Return the [x, y] coordinate for the center point of the cell that contains the specified text.  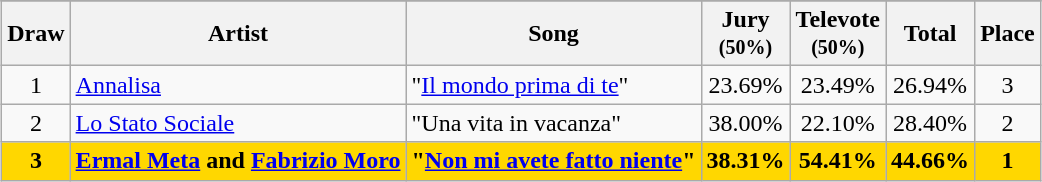
Draw [36, 34]
26.94% [930, 85]
22.10% [838, 123]
23.69% [746, 85]
Total [930, 34]
23.49% [838, 85]
Annalisa [238, 85]
38.00% [746, 123]
Jury(50%) [746, 34]
Ermal Meta and Fabrizio Moro [238, 161]
Televote(50%) [838, 34]
38.31% [746, 161]
28.40% [930, 123]
54.41% [838, 161]
Place [1008, 34]
44.66% [930, 161]
Lo Stato Sociale [238, 123]
"Non mi avete fatto niente" [554, 161]
Song [554, 34]
"Una vita in vacanza" [554, 123]
"Il mondo prima di te" [554, 85]
Artist [238, 34]
